From the cell containing the given text, extract its center point as [x, y] coordinate. 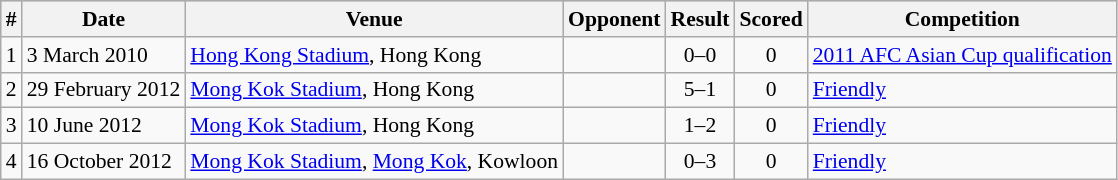
Mong Kok Stadium, Mong Kok, Kowloon [374, 162]
Date [104, 19]
4 [12, 162]
0–0 [700, 55]
Venue [374, 19]
1–2 [700, 126]
# [12, 19]
2011 AFC Asian Cup qualification [962, 55]
Opponent [614, 19]
2 [12, 90]
Hong Kong Stadium, Hong Kong [374, 55]
0–3 [700, 162]
Result [700, 19]
3 March 2010 [104, 55]
1 [12, 55]
16 October 2012 [104, 162]
10 June 2012 [104, 126]
29 February 2012 [104, 90]
Competition [962, 19]
Scored [770, 19]
5–1 [700, 90]
3 [12, 126]
